For the text-containing cell, return its midpoint in (x, y) coordinate format. 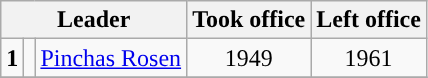
Leader (94, 20)
Took office (249, 20)
Left office (369, 20)
1949 (249, 58)
Pinchas Rosen (111, 58)
1961 (369, 58)
1 (12, 58)
